Provide the [X, Y] coordinate of the cell's center where the given text is located.  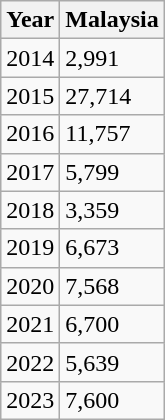
2022 [30, 362]
2018 [30, 210]
Malaysia [112, 20]
2020 [30, 286]
3,359 [112, 210]
6,673 [112, 248]
27,714 [112, 96]
5,639 [112, 362]
2015 [30, 96]
6,700 [112, 324]
2014 [30, 58]
7,600 [112, 400]
Year [30, 20]
2021 [30, 324]
5,799 [112, 172]
2,991 [112, 58]
2023 [30, 400]
7,568 [112, 286]
11,757 [112, 134]
2017 [30, 172]
2019 [30, 248]
2016 [30, 134]
